Output the (X, Y) coordinate of the center of the cell containing the given text.  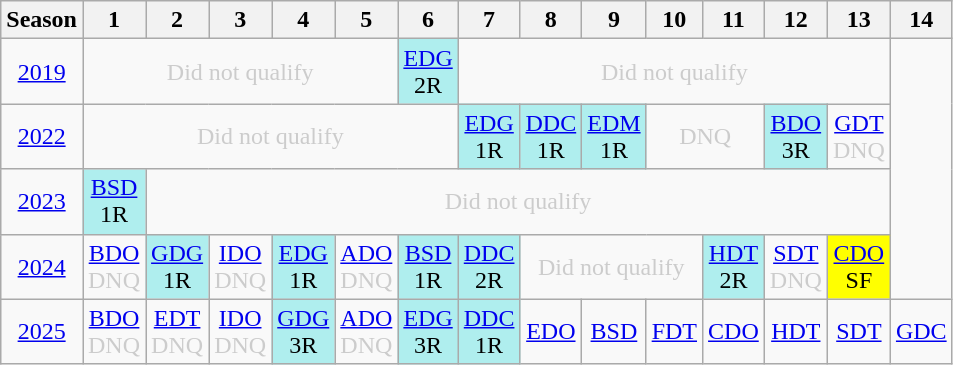
EDO (551, 332)
14 (921, 20)
SDTDNQ (796, 266)
HDT2R (734, 266)
1 (114, 20)
2022 (42, 136)
CDOSF (858, 266)
GDG1R (178, 266)
GDG3R (304, 332)
BSD (614, 332)
DNQ (705, 136)
FDT (674, 332)
SDT (858, 332)
2023 (42, 202)
2 (178, 20)
EDG3R (428, 332)
9 (614, 20)
8 (551, 20)
2025 (42, 332)
3 (240, 20)
EDM1R (614, 136)
CDO (734, 332)
2019 (42, 72)
10 (674, 20)
2024 (42, 266)
6 (428, 20)
4 (304, 20)
Season (42, 20)
13 (858, 20)
GDC (921, 332)
BDO3R (796, 136)
11 (734, 20)
EDTDNQ (178, 332)
5 (366, 20)
7 (489, 20)
EDG2R (428, 72)
12 (796, 20)
HDT (796, 332)
GDTDNQ (858, 136)
DDC2R (489, 266)
